For the text-containing cell, return its midpoint in (x, y) coordinate format. 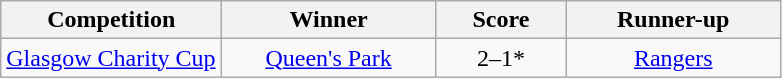
2–1* (500, 58)
Winner (329, 20)
Rangers (673, 58)
Queen's Park (329, 58)
Glasgow Charity Cup (112, 58)
Runner-up (673, 20)
Score (500, 20)
Competition (112, 20)
